For the text-containing cell, return its midpoint in [X, Y] coordinate format. 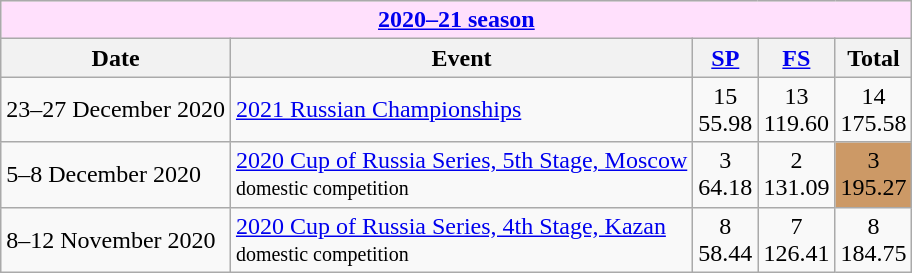
Total [874, 58]
Event [461, 58]
3 195.27 [874, 174]
23–27 December 2020 [116, 110]
FS [796, 58]
2020 Cup of Russia Series, 4th Stage, Kazan domestic competition [461, 240]
2020–21 season [456, 20]
SP [726, 58]
Date [116, 58]
14 175.58 [874, 110]
15 55.98 [726, 110]
8–12 November 2020 [116, 240]
2 131.09 [796, 174]
2020 Cup of Russia Series, 5th Stage, Moscow domestic competition [461, 174]
8 184.75 [874, 240]
3 64.18 [726, 174]
2021 Russian Championships [461, 110]
5–8 December 2020 [116, 174]
7 126.41 [796, 240]
8 58.44 [726, 240]
13 119.60 [796, 110]
